Search for the cell housing the specified text and yield its (X, Y) center coordinate. 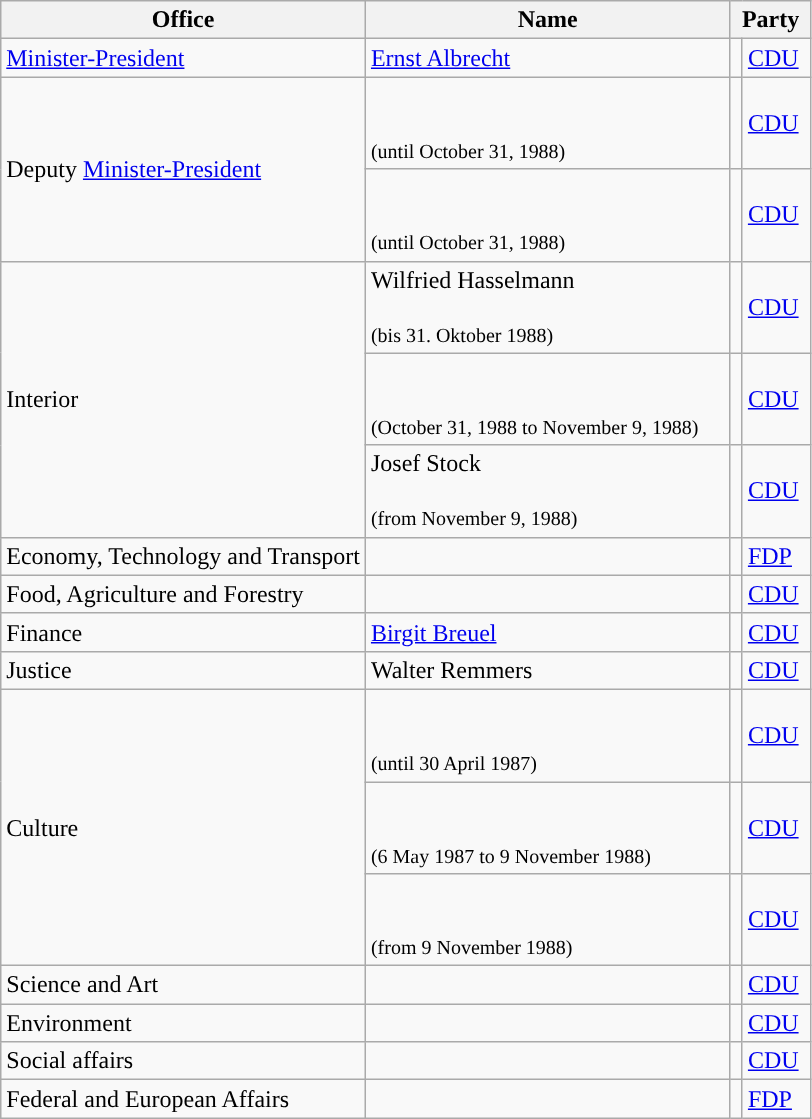
Josef Stock(from November 9, 1988) (548, 491)
Economy, Technology and Transport (184, 556)
Party (770, 20)
Name (548, 20)
Office (184, 20)
(October 31, 1988 to November 9, 1988) (548, 399)
Environment (184, 1023)
Interior (184, 399)
Wilfried Hasselmann(bis 31. Oktober 1988) (548, 307)
Birgit Breuel (548, 632)
Ernst Albrecht (548, 58)
Deputy Minister-President (184, 169)
Federal and European Affairs (184, 1099)
Science and Art (184, 985)
Finance (184, 632)
(from 9 November 1988) (548, 920)
Culture (184, 827)
Food, Agriculture and Forestry (184, 594)
(6 May 1987 to 9 November 1988) (548, 828)
Minister-President (184, 58)
(until 30 April 1987) (548, 735)
Justice (184, 670)
Walter Remmers (548, 670)
Social affairs (184, 1061)
